Return (x, y) of the center of cell containing provided text 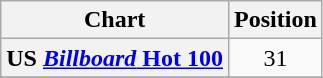
31 (276, 58)
US Billboard Hot 100 (115, 58)
Position (276, 20)
Chart (115, 20)
